From the cell containing the given text, extract its center point as [x, y] coordinate. 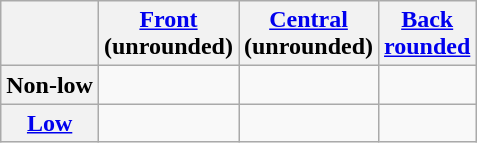
Central(unrounded) [308, 34]
Low [50, 123]
Backrounded [428, 34]
Non-low [50, 85]
Front(unrounded) [168, 34]
